Identify which cell holds the provided text, then report its (x, y) central coordinate. 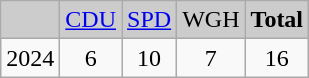
2024 (30, 58)
SPD (150, 20)
Total (277, 20)
WGH (211, 20)
6 (91, 58)
7 (211, 58)
16 (277, 58)
CDU (91, 20)
10 (150, 58)
